Capture the cell that displays the provided text and extract its (X, Y) central coordinate. 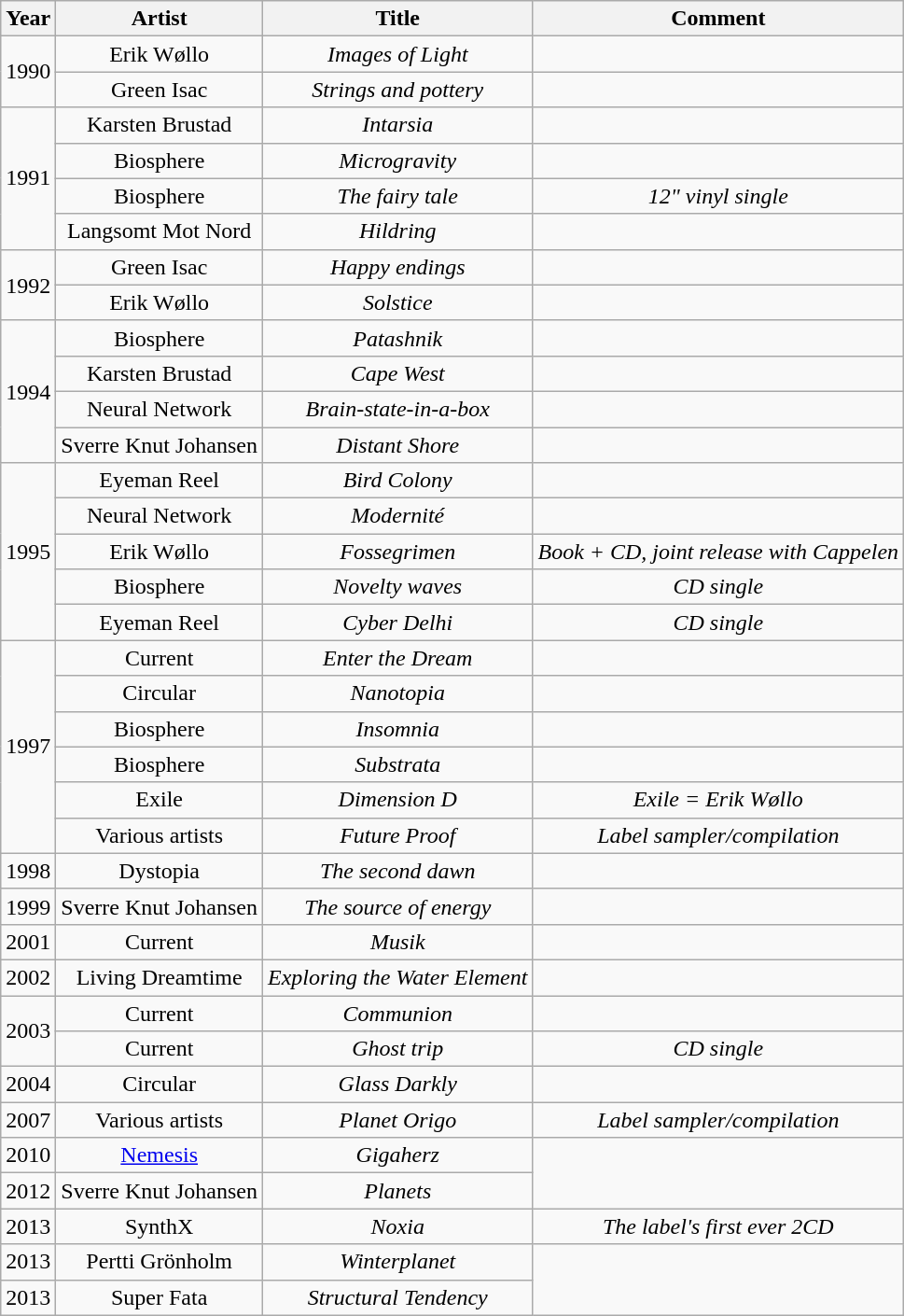
1995 (28, 552)
Dimension D (397, 800)
The label's first ever 2CD (718, 1226)
Cyber Delhi (397, 623)
1997 (28, 747)
Nanotopia (397, 693)
Structural Tendency (397, 1297)
Planet Origo (397, 1120)
Living Dreamtime (160, 977)
12" vinyl single (718, 196)
1994 (28, 391)
Strings and pottery (397, 90)
Exploring the Water Element (397, 977)
2007 (28, 1120)
Super Fata (160, 1297)
1999 (28, 906)
Fossegrimen (397, 552)
Future Proof (397, 835)
Artist (160, 19)
Happy endings (397, 267)
Brain-state-in-a-box (397, 409)
2002 (28, 977)
Pertti Grönholm (160, 1262)
2001 (28, 942)
2004 (28, 1085)
Book + CD, joint release with Cappelen (718, 552)
2010 (28, 1155)
Ghost trip (397, 1049)
Substrata (397, 764)
Patashnik (397, 338)
2003 (28, 1030)
Bird Colony (397, 481)
Hildring (397, 231)
1992 (28, 285)
Novelty waves (397, 587)
Microgravity (397, 161)
1998 (28, 871)
Cape West (397, 373)
Year (28, 19)
SynthX (160, 1226)
Noxia (397, 1226)
Comment (718, 19)
Gigaherz (397, 1155)
Enter the Dream (397, 658)
Insomnia (397, 729)
2012 (28, 1191)
Images of Light (397, 54)
Intarsia (397, 125)
Musik (397, 942)
Glass Darkly (397, 1085)
Distant Shore (397, 445)
Nemesis (160, 1155)
Title (397, 19)
The second dawn (397, 871)
Modernité (397, 516)
Solstice (397, 302)
1991 (28, 178)
Planets (397, 1191)
Exile (160, 800)
1990 (28, 72)
Communion (397, 1013)
Exile = Erik Wøllo (718, 800)
The fairy tale (397, 196)
Winterplanet (397, 1262)
The source of energy (397, 906)
Langsomt Mot Nord (160, 231)
Dystopia (160, 871)
